For the text-containing cell, return its midpoint in [x, y] coordinate format. 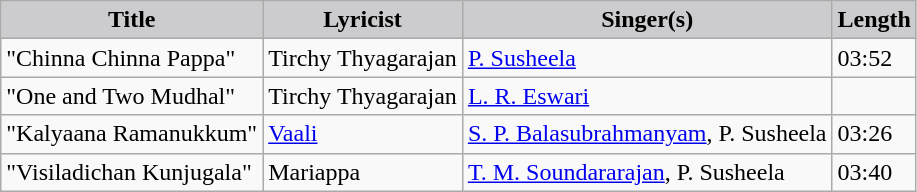
"Kalyaana Ramanukkum" [132, 134]
03:26 [874, 134]
Lyricist [363, 20]
L. R. Eswari [647, 96]
03:40 [874, 172]
"One and Two Mudhal" [132, 96]
P. Susheela [647, 58]
S. P. Balasubrahmanyam, P. Susheela [647, 134]
03:52 [874, 58]
Singer(s) [647, 20]
T. M. Soundararajan, P. Susheela [647, 172]
Title [132, 20]
Mariappa [363, 172]
Length [874, 20]
"Visiladichan Kunjugala" [132, 172]
"Chinna Chinna Pappa" [132, 58]
Vaali [363, 134]
